Search for the cell housing the specified text and yield its (X, Y) center coordinate. 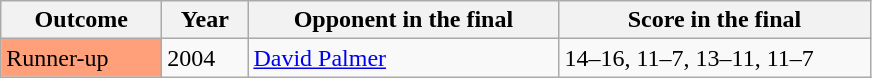
2004 (205, 58)
Opponent in the final (404, 20)
14–16, 11–7, 13–11, 11–7 (714, 58)
Runner-up (82, 58)
Outcome (82, 20)
David Palmer (404, 58)
Year (205, 20)
Score in the final (714, 20)
